Search for the cell housing the specified text and yield its (X, Y) center coordinate. 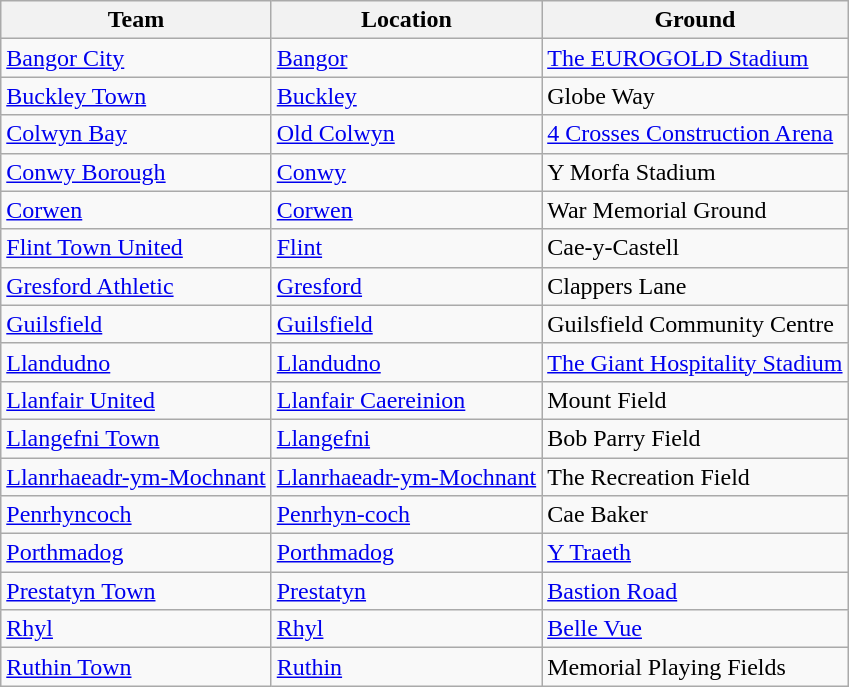
War Memorial Ground (695, 210)
The Recreation Field (695, 477)
Penrhyncoch (136, 515)
Gresford (406, 286)
Guilsfield Community Centre (695, 324)
Prestatyn Town (136, 591)
Bastion Road (695, 591)
Buckley (406, 96)
Y Morfa Stadium (695, 172)
4 Crosses Construction Arena (695, 134)
Llanfair United (136, 400)
Cae Baker (695, 515)
Buckley Town (136, 96)
Llanfair Caereinion (406, 400)
Llangefni Town (136, 438)
Location (406, 20)
Flint (406, 248)
Ruthin Town (136, 667)
Clappers Lane (695, 286)
Flint Town United (136, 248)
Prestatyn (406, 591)
Ground (695, 20)
Colwyn Bay (136, 134)
Gresford Athletic (136, 286)
Penrhyn-coch (406, 515)
Old Colwyn (406, 134)
Belle Vue (695, 629)
Conwy (406, 172)
Bangor City (136, 58)
The Giant Hospitality Stadium (695, 362)
Conwy Borough (136, 172)
Y Traeth (695, 553)
Bangor (406, 58)
Bob Parry Field (695, 438)
Llangefni (406, 438)
The EUROGOLD Stadium (695, 58)
Globe Way (695, 96)
Memorial Playing Fields (695, 667)
Team (136, 20)
Cae-y-Castell (695, 248)
Ruthin (406, 667)
Mount Field (695, 400)
